Find where the given text appears and provide that cell's center as (X, Y) coordinate. 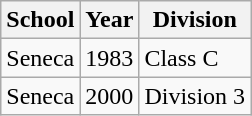
School (40, 20)
Division 3 (195, 96)
Year (110, 20)
Division (195, 20)
1983 (110, 58)
2000 (110, 96)
Class C (195, 58)
